From the cell containing the given text, extract its center point as (x, y) coordinate. 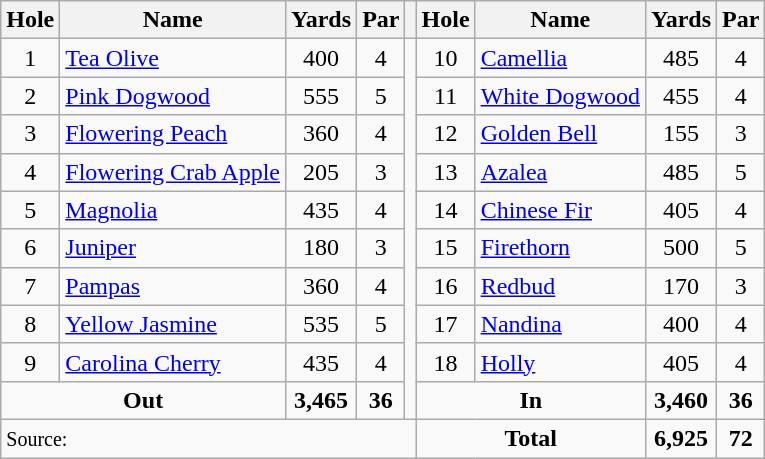
1 (30, 58)
555 (322, 96)
Flowering Crab Apple (173, 172)
8 (30, 324)
Total (530, 438)
500 (680, 248)
Holly (560, 362)
7 (30, 286)
3,465 (322, 400)
Yellow Jasmine (173, 324)
Source: (208, 438)
2 (30, 96)
180 (322, 248)
Golden Bell (560, 134)
Out (144, 400)
18 (446, 362)
Redbud (560, 286)
Camellia (560, 58)
Flowering Peach (173, 134)
Magnolia (173, 210)
13 (446, 172)
12 (446, 134)
In (530, 400)
Firethorn (560, 248)
17 (446, 324)
10 (446, 58)
455 (680, 96)
15 (446, 248)
535 (322, 324)
170 (680, 286)
Carolina Cherry (173, 362)
Chinese Fir (560, 210)
9 (30, 362)
Azalea (560, 172)
3,460 (680, 400)
155 (680, 134)
Tea Olive (173, 58)
6 (30, 248)
72 (741, 438)
Pampas (173, 286)
Nandina (560, 324)
6,925 (680, 438)
205 (322, 172)
Pink Dogwood (173, 96)
14 (446, 210)
16 (446, 286)
Juniper (173, 248)
11 (446, 96)
White Dogwood (560, 96)
